Provide the [x, y] coordinate of the cell's center where the given text is located.  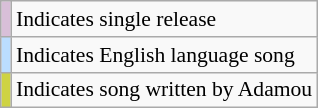
Indicates single release [164, 19]
Indicates English language song [164, 55]
Indicates song written by Adamou [164, 90]
